Return the [X, Y] coordinate for the center point of the cell that contains the specified text.  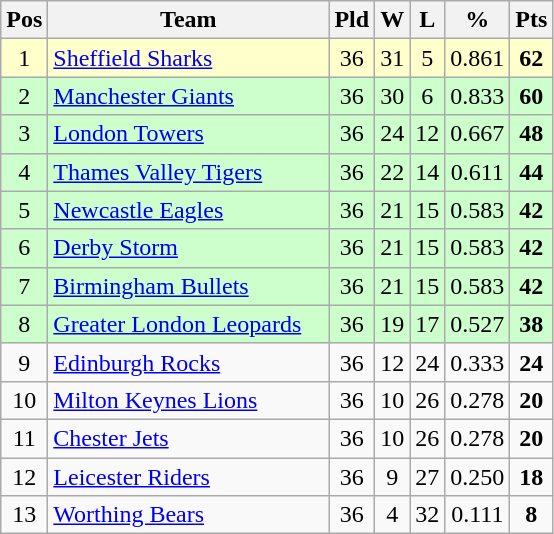
0.333 [478, 362]
32 [428, 515]
W [392, 20]
7 [24, 286]
0.833 [478, 96]
Newcastle Eagles [188, 210]
Team [188, 20]
3 [24, 134]
0.527 [478, 324]
Leicester Riders [188, 477]
Manchester Giants [188, 96]
Thames Valley Tigers [188, 172]
38 [532, 324]
31 [392, 58]
0.861 [478, 58]
Worthing Bears [188, 515]
Sheffield Sharks [188, 58]
Milton Keynes Lions [188, 400]
30 [392, 96]
13 [24, 515]
18 [532, 477]
11 [24, 438]
Derby Storm [188, 248]
0.611 [478, 172]
1 [24, 58]
Chester Jets [188, 438]
14 [428, 172]
Edinburgh Rocks [188, 362]
Pld [352, 20]
London Towers [188, 134]
0.667 [478, 134]
2 [24, 96]
L [428, 20]
62 [532, 58]
Greater London Leopards [188, 324]
17 [428, 324]
% [478, 20]
48 [532, 134]
19 [392, 324]
Pts [532, 20]
60 [532, 96]
44 [532, 172]
27 [428, 477]
0.111 [478, 515]
Pos [24, 20]
0.250 [478, 477]
Birmingham Bullets [188, 286]
22 [392, 172]
